Capture the cell that displays the provided text and extract its [x, y] central coordinate. 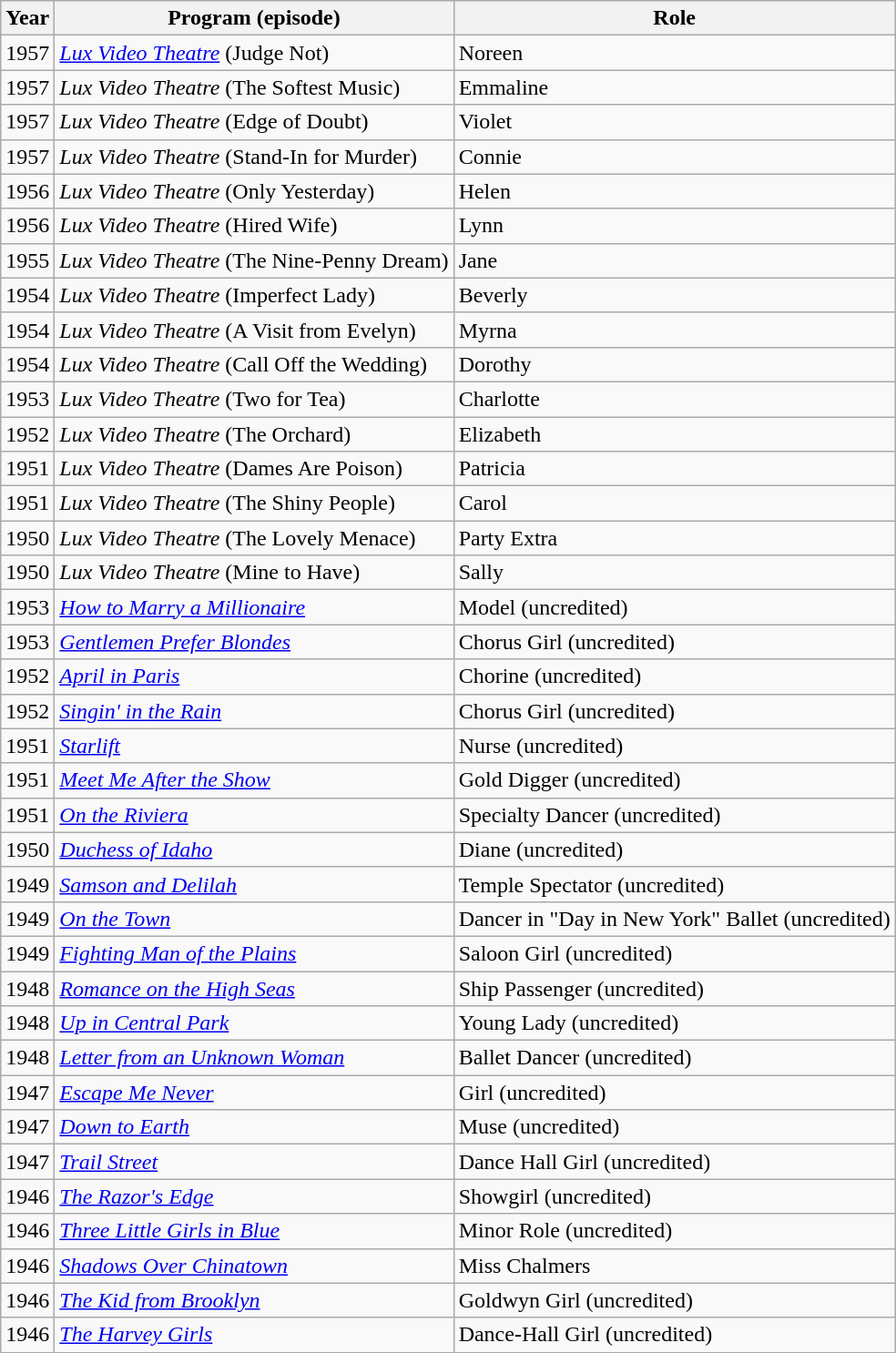
Lux Video Theatre (Two for Tea) [254, 399]
Meet Me After the Show [254, 780]
Lux Video Theatre (A Visit from Evelyn) [254, 330]
Romance on the High Seas [254, 988]
The Kid from Brooklyn [254, 1300]
Letter from an Unknown Woman [254, 1058]
Jane [674, 260]
On the Town [254, 919]
Specialty Dancer (uncredited) [674, 815]
Lux Video Theatre (Stand-In for Murder) [254, 157]
Nurse (uncredited) [674, 746]
Three Little Girls in Blue [254, 1231]
Ship Passenger (uncredited) [674, 988]
Program (episode) [254, 18]
Elizabeth [674, 434]
April in Paris [254, 676]
Dance-Hall Girl (uncredited) [674, 1335]
Down to Earth [254, 1127]
Girl (uncredited) [674, 1093]
Dorothy [674, 364]
Lynn [674, 226]
Role [674, 18]
Charlotte [674, 399]
The Harvey Girls [254, 1335]
Showgirl (uncredited) [674, 1196]
Lux Video Theatre (Call Off the Wedding) [254, 364]
Emmaline [674, 87]
On the Riviera [254, 815]
How to Marry a Millionaire [254, 607]
Dance Hall Girl (uncredited) [674, 1162]
Lux Video Theatre (Mine to Have) [254, 573]
Young Lady (uncredited) [674, 1023]
1955 [27, 260]
Fighting Man of the Plains [254, 953]
Samson and Delilah [254, 884]
Lux Video Theatre (The Nine-Penny Dream) [254, 260]
Miss Chalmers [674, 1266]
Shadows Over Chinatown [254, 1266]
Lux Video Theatre (Judge Not) [254, 53]
Escape Me Never [254, 1093]
Lux Video Theatre (The Orchard) [254, 434]
Myrna [674, 330]
Gentlemen Prefer Blondes [254, 642]
Temple Spectator (uncredited) [674, 884]
The Razor's Edge [254, 1196]
Ballet Dancer (uncredited) [674, 1058]
Connie [674, 157]
Dancer in "Day in New York" Ballet (uncredited) [674, 919]
Lux Video Theatre (The Softest Music) [254, 87]
Helen [674, 191]
Beverly [674, 295]
Lux Video Theatre (The Lovely Menace) [254, 538]
Lux Video Theatre (Only Yesterday) [254, 191]
Violet [674, 122]
Trail Street [254, 1162]
Duchess of Idaho [254, 849]
Patricia [674, 469]
Gold Digger (uncredited) [674, 780]
Model (uncredited) [674, 607]
Lux Video Theatre (Dames Are Poison) [254, 469]
Carol [674, 504]
Minor Role (uncredited) [674, 1231]
Lux Video Theatre (Edge of Doubt) [254, 122]
Noreen [674, 53]
Lux Video Theatre (Imperfect Lady) [254, 295]
Sally [674, 573]
Party Extra [674, 538]
Muse (uncredited) [674, 1127]
Year [27, 18]
Diane (uncredited) [674, 849]
Goldwyn Girl (uncredited) [674, 1300]
Up in Central Park [254, 1023]
Singin' in the Rain [254, 711]
Saloon Girl (uncredited) [674, 953]
Lux Video Theatre (Hired Wife) [254, 226]
Lux Video Theatre (The Shiny People) [254, 504]
Chorine (uncredited) [674, 676]
Starlift [254, 746]
